Return (x, y) of the center of cell containing provided text 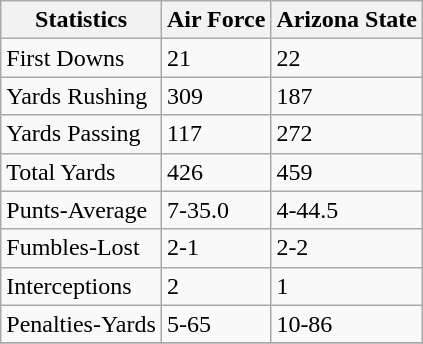
First Downs (82, 58)
1 (347, 286)
187 (347, 96)
Total Yards (82, 172)
459 (347, 172)
Fumbles-Lost (82, 248)
Yards Passing (82, 134)
10-86 (347, 324)
Arizona State (347, 20)
117 (216, 134)
426 (216, 172)
7-35.0 (216, 210)
272 (347, 134)
Air Force (216, 20)
21 (216, 58)
22 (347, 58)
Statistics (82, 20)
4-44.5 (347, 210)
Penalties-Yards (82, 324)
Yards Rushing (82, 96)
Punts-Average (82, 210)
2-1 (216, 248)
309 (216, 96)
2 (216, 286)
2-2 (347, 248)
Interceptions (82, 286)
5-65 (216, 324)
